Return (X, Y) of the center of cell containing provided text 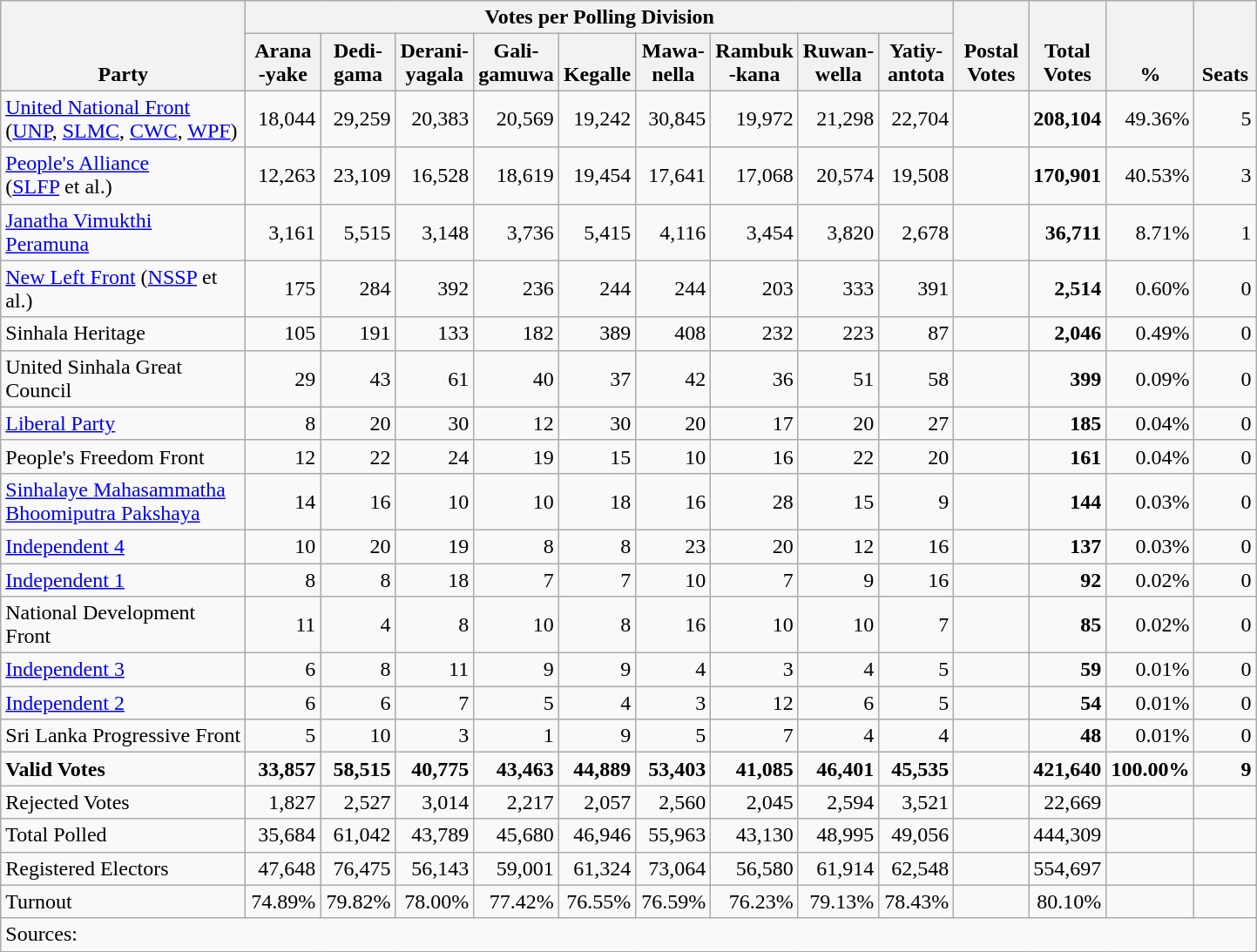
19,242 (597, 118)
Registered Electors (124, 868)
56,143 (435, 868)
191 (358, 334)
Yatiy-antota (916, 63)
23,109 (358, 176)
46,946 (597, 835)
49,056 (916, 835)
76.23% (754, 901)
170,901 (1068, 176)
51 (838, 378)
58 (916, 378)
19,508 (916, 176)
2,045 (754, 802)
0.49% (1150, 334)
79.13% (838, 901)
18,044 (283, 118)
333 (838, 289)
182 (517, 334)
56,580 (754, 868)
49.36% (1150, 118)
41,085 (754, 769)
PostalVotes (991, 45)
5,515 (358, 232)
Mawa-nella (673, 63)
2,217 (517, 802)
79.82% (358, 901)
22,669 (1068, 802)
45,535 (916, 769)
40 (517, 378)
Rejected Votes (124, 802)
Liberal Party (124, 423)
80.10% (1068, 901)
0.09% (1150, 378)
22,704 (916, 118)
% (1150, 45)
391 (916, 289)
44,889 (597, 769)
73,064 (673, 868)
Ruwan-wella (838, 63)
29,259 (358, 118)
Independent 1 (124, 579)
24 (435, 456)
54 (1068, 703)
59,001 (517, 868)
Party (124, 45)
232 (754, 334)
29 (283, 378)
74.89% (283, 901)
People's Freedom Front (124, 456)
223 (838, 334)
17 (754, 423)
35,684 (283, 835)
444,309 (1068, 835)
78.43% (916, 901)
46,401 (838, 769)
19,454 (597, 176)
19,972 (754, 118)
3,736 (517, 232)
3,454 (754, 232)
Dedi-gama (358, 63)
Rambuk-kana (754, 63)
61,914 (838, 868)
45,680 (517, 835)
Total Polled (124, 835)
48 (1068, 736)
43,463 (517, 769)
58,515 (358, 769)
33,857 (283, 769)
Total Votes (1068, 45)
389 (597, 334)
Independent 3 (124, 670)
161 (1068, 456)
Kegalle (597, 63)
3,521 (916, 802)
2,594 (838, 802)
23 (673, 546)
3,148 (435, 232)
53,403 (673, 769)
8.71% (1150, 232)
5,415 (597, 232)
Sources: (629, 935)
36,711 (1068, 232)
2,678 (916, 232)
40,775 (435, 769)
20,569 (517, 118)
203 (754, 289)
61,324 (597, 868)
National Development Front (124, 625)
144 (1068, 502)
43 (358, 378)
17,068 (754, 176)
1,827 (283, 802)
554,697 (1068, 868)
New Left Front (NSSP et al.) (124, 289)
43,789 (435, 835)
Seats (1225, 45)
175 (283, 289)
42 (673, 378)
208,104 (1068, 118)
78.00% (435, 901)
17,641 (673, 176)
Derani-yagala (435, 63)
People's Alliance(SLFP et al.) (124, 176)
2,527 (358, 802)
85 (1068, 625)
43,130 (754, 835)
76.55% (597, 901)
2,057 (597, 802)
Valid Votes (124, 769)
105 (283, 334)
392 (435, 289)
14 (283, 502)
37 (597, 378)
18,619 (517, 176)
United National Front(UNP, SLMC, CWC, WPF) (124, 118)
Sinhala Heritage (124, 334)
185 (1068, 423)
Sri Lanka Progressive Front (124, 736)
100.00% (1150, 769)
55,963 (673, 835)
Arana-yake (283, 63)
59 (1068, 670)
4,116 (673, 232)
61 (435, 378)
137 (1068, 546)
76,475 (358, 868)
421,640 (1068, 769)
Votes per Polling Division (599, 17)
Independent 4 (124, 546)
133 (435, 334)
76.59% (673, 901)
0.60% (1150, 289)
Sinhalaye Mahasammatha Bhoomiputra Pakshaya (124, 502)
61,042 (358, 835)
48,995 (838, 835)
20,574 (838, 176)
Independent 2 (124, 703)
77.42% (517, 901)
40.53% (1150, 176)
408 (673, 334)
16,528 (435, 176)
12,263 (283, 176)
284 (358, 289)
Gali-gamuwa (517, 63)
3,014 (435, 802)
62,548 (916, 868)
3,161 (283, 232)
2,514 (1068, 289)
Janatha Vimukthi Peramuna (124, 232)
2,560 (673, 802)
21,298 (838, 118)
20,383 (435, 118)
47,648 (283, 868)
36 (754, 378)
27 (916, 423)
2,046 (1068, 334)
3,820 (838, 232)
92 (1068, 579)
236 (517, 289)
Turnout (124, 901)
87 (916, 334)
United Sinhala Great Council (124, 378)
30,845 (673, 118)
28 (754, 502)
399 (1068, 378)
